Capture the cell that displays the provided text and extract its [X, Y] central coordinate. 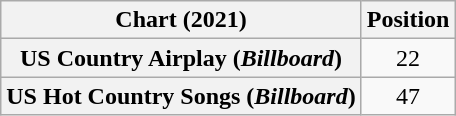
US Country Airplay (Billboard) [181, 58]
22 [408, 58]
47 [408, 96]
Chart (2021) [181, 20]
Position [408, 20]
US Hot Country Songs (Billboard) [181, 96]
